Find where the given text appears and provide that cell's center as [X, Y] coordinate. 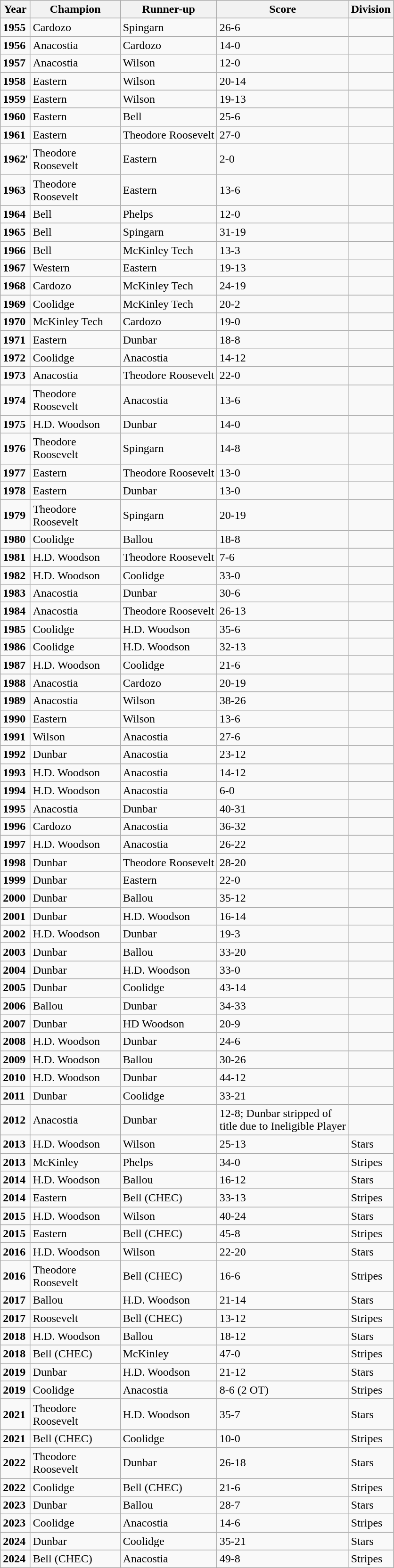
26-13 [283, 611]
27-0 [283, 135]
25-13 [283, 1144]
16-14 [283, 916]
1997 [15, 844]
1995 [15, 808]
2012 [15, 1120]
47-0 [283, 1354]
1959 [15, 99]
1976 [15, 449]
35-21 [283, 1541]
25-6 [283, 117]
1974 [15, 400]
19-3 [283, 934]
20-2 [283, 304]
Runner-up [169, 9]
34-0 [283, 1162]
2008 [15, 1042]
1980 [15, 539]
1983 [15, 593]
36-32 [283, 826]
49-8 [283, 1559]
1966 [15, 250]
Champion [75, 9]
1984 [15, 611]
30-6 [283, 593]
1985 [15, 629]
12-8; Dunbar stripped oftitle due to Ineligible Player [283, 1120]
23-12 [283, 755]
28-20 [283, 862]
45-8 [283, 1234]
2007 [15, 1024]
1972 [15, 358]
1956 [15, 45]
14-8 [283, 449]
20-9 [283, 1024]
40-24 [283, 1216]
1979 [15, 515]
HD Woodson [169, 1024]
32-13 [283, 647]
44-12 [283, 1077]
Division [370, 9]
2005 [15, 988]
13-3 [283, 250]
1999 [15, 880]
21-14 [283, 1300]
1965 [15, 232]
1981 [15, 557]
1994 [15, 790]
35-7 [283, 1414]
1958 [15, 81]
1963 [15, 189]
35-12 [283, 898]
1993 [15, 772]
1971 [15, 340]
2010 [15, 1077]
14-6 [283, 1523]
8-6 (2 OT) [283, 1390]
1989 [15, 701]
1991 [15, 737]
1992 [15, 755]
24-19 [283, 286]
1964 [15, 214]
1996 [15, 826]
43-14 [283, 988]
1960 [15, 117]
35-6 [283, 629]
Year [15, 9]
6-0 [283, 790]
2002 [15, 934]
Western [75, 268]
20-14 [283, 81]
2011 [15, 1095]
22-20 [283, 1252]
1975 [15, 424]
1973 [15, 376]
28-7 [283, 1505]
1961 [15, 135]
Score [283, 9]
2009 [15, 1059]
1970 [15, 322]
10-0 [283, 1438]
38-26 [283, 701]
24-6 [283, 1042]
1977 [15, 473]
2-0 [283, 159]
31-19 [283, 232]
1986 [15, 647]
40-31 [283, 808]
33-20 [283, 952]
1990 [15, 719]
2001 [15, 916]
26-6 [283, 27]
27-6 [283, 737]
2006 [15, 1006]
16-12 [283, 1180]
1978 [15, 491]
34-33 [283, 1006]
Roosevelt [75, 1318]
1982 [15, 575]
1955 [15, 27]
13-12 [283, 1318]
26-18 [283, 1463]
1967 [15, 268]
1968 [15, 286]
7-6 [283, 557]
1988 [15, 683]
1957 [15, 63]
1962' [15, 159]
33-21 [283, 1095]
33-13 [283, 1198]
1998 [15, 862]
2003 [15, 952]
1987 [15, 665]
30-26 [283, 1059]
1969 [15, 304]
21-12 [283, 1372]
18-12 [283, 1336]
19-0 [283, 322]
2004 [15, 970]
26-22 [283, 844]
2000 [15, 898]
16-6 [283, 1276]
